Identify which cell holds the provided text, then report its (x, y) central coordinate. 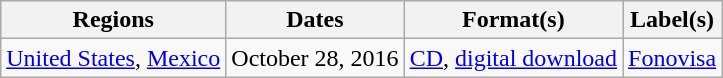
Regions (114, 20)
Fonovisa (672, 58)
October 28, 2016 (315, 58)
Label(s) (672, 20)
CD, digital download (513, 58)
United States, Mexico (114, 58)
Format(s) (513, 20)
Dates (315, 20)
